Output the [x, y] coordinate of the center of the cell containing the given text.  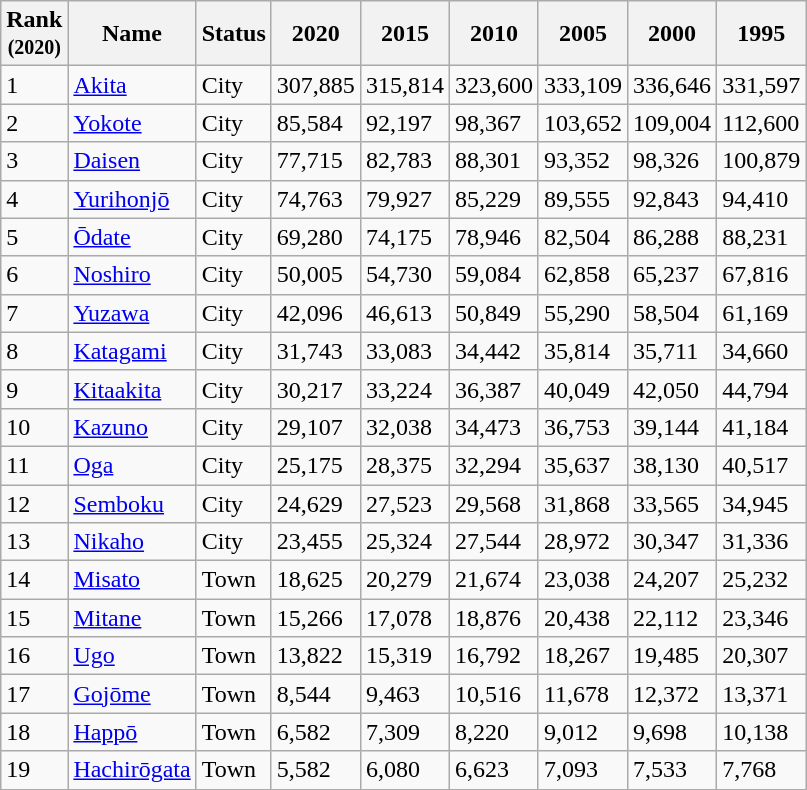
Misato [132, 580]
Happō [132, 732]
69,280 [316, 237]
32,038 [404, 427]
21,674 [494, 580]
30,347 [672, 542]
Yokote [132, 123]
29,568 [494, 503]
94,410 [762, 199]
92,197 [404, 123]
88,231 [762, 237]
93,352 [582, 161]
54,730 [404, 275]
8 [34, 351]
Name [132, 34]
44,794 [762, 389]
7,768 [762, 770]
12,372 [672, 694]
28,375 [404, 465]
109,004 [672, 123]
92,843 [672, 199]
2000 [672, 34]
Daisen [132, 161]
Yuzawa [132, 313]
8,220 [494, 732]
331,597 [762, 85]
20,279 [404, 580]
8,544 [316, 694]
27,544 [494, 542]
30,217 [316, 389]
38,130 [672, 465]
18,625 [316, 580]
23,455 [316, 542]
100,879 [762, 161]
7,093 [582, 770]
25,324 [404, 542]
24,207 [672, 580]
33,083 [404, 351]
2015 [404, 34]
9,463 [404, 694]
20,307 [762, 656]
32,294 [494, 465]
315,814 [404, 85]
82,783 [404, 161]
6 [34, 275]
Noshiro [132, 275]
20,438 [582, 618]
333,109 [582, 85]
Oga [132, 465]
23,346 [762, 618]
Mitane [132, 618]
2 [34, 123]
Ugo [132, 656]
10,138 [762, 732]
11 [34, 465]
9,012 [582, 732]
13 [34, 542]
323,600 [494, 85]
13,822 [316, 656]
18 [34, 732]
1995 [762, 34]
28,972 [582, 542]
98,367 [494, 123]
42,096 [316, 313]
2005 [582, 34]
Akita [132, 85]
7,533 [672, 770]
65,237 [672, 275]
98,326 [672, 161]
11,678 [582, 694]
6,080 [404, 770]
1 [34, 85]
29,107 [316, 427]
58,504 [672, 313]
6,623 [494, 770]
Yurihonjō [132, 199]
18,267 [582, 656]
25,232 [762, 580]
4 [34, 199]
34,660 [762, 351]
Katagami [132, 351]
15,319 [404, 656]
74,175 [404, 237]
Status [234, 34]
77,715 [316, 161]
15,266 [316, 618]
34,945 [762, 503]
82,504 [582, 237]
19,485 [672, 656]
34,442 [494, 351]
9 [34, 389]
33,224 [404, 389]
Rank(2020) [34, 34]
86,288 [672, 237]
35,637 [582, 465]
67,816 [762, 275]
336,646 [672, 85]
31,743 [316, 351]
18,876 [494, 618]
89,555 [582, 199]
41,184 [762, 427]
2010 [494, 34]
25,175 [316, 465]
24,629 [316, 503]
40,517 [762, 465]
14 [34, 580]
23,038 [582, 580]
13,371 [762, 694]
62,858 [582, 275]
35,814 [582, 351]
36,753 [582, 427]
31,336 [762, 542]
10 [34, 427]
5,582 [316, 770]
3 [34, 161]
Kazuno [132, 427]
35,711 [672, 351]
12 [34, 503]
307,885 [316, 85]
Ōdate [132, 237]
Gojōme [132, 694]
85,229 [494, 199]
103,652 [582, 123]
7 [34, 313]
10,516 [494, 694]
17 [34, 694]
27,523 [404, 503]
50,005 [316, 275]
46,613 [404, 313]
22,112 [672, 618]
7,309 [404, 732]
Kitaakita [132, 389]
85,584 [316, 123]
Semboku [132, 503]
42,050 [672, 389]
19 [34, 770]
36,387 [494, 389]
17,078 [404, 618]
Hachirōgata [132, 770]
88,301 [494, 161]
5 [34, 237]
55,290 [582, 313]
31,868 [582, 503]
9,698 [672, 732]
34,473 [494, 427]
112,600 [762, 123]
50,849 [494, 313]
Nikaho [132, 542]
79,927 [404, 199]
6,582 [316, 732]
33,565 [672, 503]
39,144 [672, 427]
40,049 [582, 389]
16,792 [494, 656]
59,084 [494, 275]
15 [34, 618]
78,946 [494, 237]
2020 [316, 34]
16 [34, 656]
74,763 [316, 199]
61,169 [762, 313]
